Locate the cell with the specified text and output its [x, y] center coordinate. 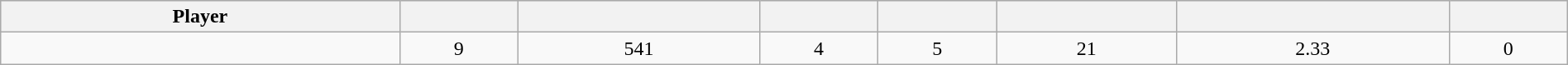
0 [1508, 48]
Player [200, 17]
4 [819, 48]
541 [638, 48]
21 [1087, 48]
2.33 [1313, 48]
9 [458, 48]
5 [938, 48]
